Return (X, Y) of the center of cell containing provided text 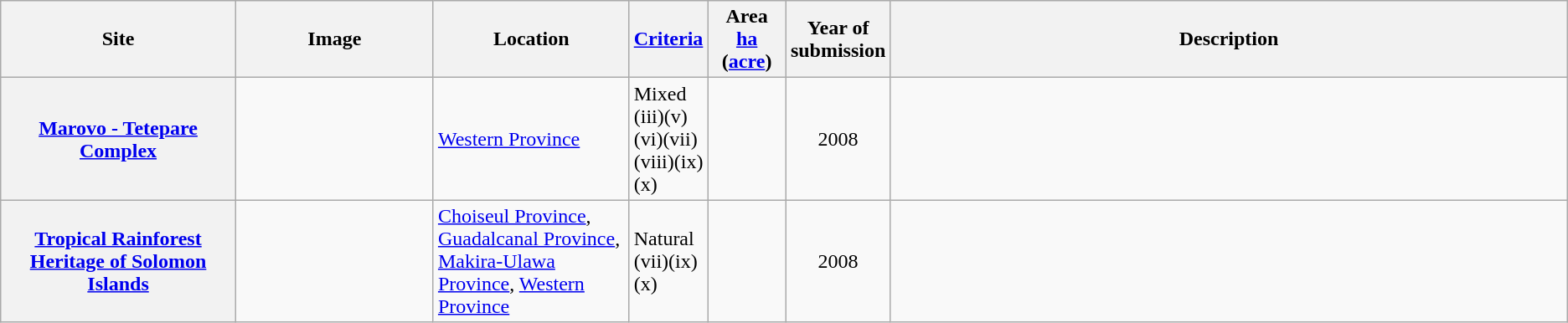
Location (531, 39)
Tropical Rainforest Heritage of Solomon Islands (119, 261)
Natural (vii)(ix)(x) (668, 261)
Criteria (668, 39)
Site (119, 39)
Description (1229, 39)
Year of submission (838, 39)
Image (334, 39)
Mixed (iii)(v)(vi)(vii)(viii)(ix)(x) (668, 139)
Marovo - Tetepare Complex (119, 139)
Areaha (acre) (747, 39)
Western Province (531, 139)
Choiseul Province, Guadalcanal Province, Makira-Ulawa Province, Western Province (531, 261)
